Find where the given text appears and provide that cell's center as (x, y) coordinate. 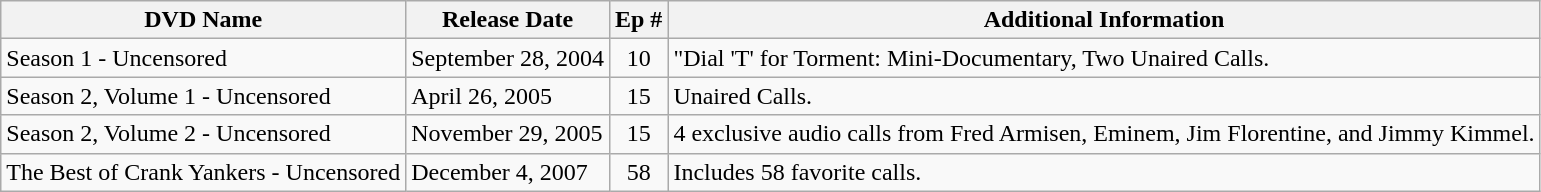
10 (638, 58)
Additional Information (1104, 20)
April 26, 2005 (508, 96)
Season 2, Volume 2 - Uncensored (204, 134)
September 28, 2004 (508, 58)
Season 1 - Uncensored (204, 58)
4 exclusive audio calls from Fred Armisen, Eminem, Jim Florentine, and Jimmy Kimmel. (1104, 134)
November 29, 2005 (508, 134)
December 4, 2007 (508, 172)
Season 2, Volume 1 - Uncensored (204, 96)
DVD Name (204, 20)
Ep # (638, 20)
The Best of Crank Yankers - Uncensored (204, 172)
58 (638, 172)
Includes 58 favorite calls. (1104, 172)
Unaired Calls. (1104, 96)
Release Date (508, 20)
"Dial 'T' for Torment: Mini-Documentary, Two Unaired Calls. (1104, 58)
